Determine the (x, y) coordinate at the center of the cell enclosing the given text.  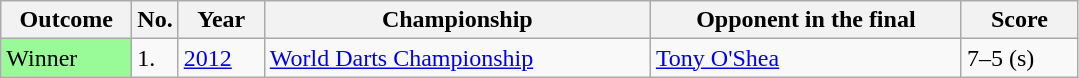
Score (1019, 20)
Championship (457, 20)
2012 (221, 58)
No. (155, 20)
Opponent in the final (806, 20)
Outcome (66, 20)
Winner (66, 58)
7–5 (s) (1019, 58)
Tony O'Shea (806, 58)
1. (155, 58)
Year (221, 20)
World Darts Championship (457, 58)
